Return [x, y] of the center of cell containing provided text 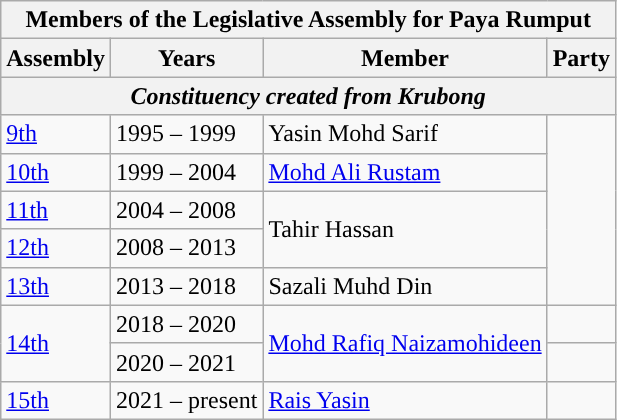
Tahir Hassan [405, 229]
2020 – 2021 [186, 362]
12th [56, 248]
13th [56, 286]
Members of the Legislative Assembly for Paya Rumput [308, 20]
2013 – 2018 [186, 286]
Years [186, 58]
Member [405, 58]
10th [56, 172]
2008 – 2013 [186, 248]
9th [56, 134]
2021 – present [186, 400]
1995 – 1999 [186, 134]
2018 – 2020 [186, 324]
Yasin Mohd Sarif [405, 134]
14th [56, 343]
Party [581, 58]
11th [56, 210]
1999 – 2004 [186, 172]
Sazali Muhd Din [405, 286]
Constituency created from Krubong [308, 96]
15th [56, 400]
Rais Yasin [405, 400]
Mohd Rafiq Naizamohideen [405, 343]
Mohd Ali Rustam [405, 172]
Assembly [56, 58]
2004 – 2008 [186, 210]
